Locate the cell with the specified text and output its [x, y] center coordinate. 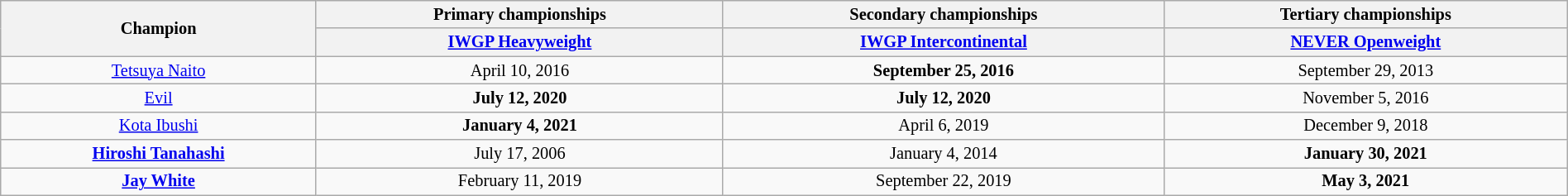
January 30, 2021 [1365, 154]
Jay White [159, 181]
July 17, 2006 [519, 154]
September 25, 2016 [943, 70]
April 10, 2016 [519, 70]
February 11, 2019 [519, 181]
November 5, 2016 [1365, 98]
Hiroshi Tanahashi [159, 154]
Tetsuya Naito [159, 70]
Tertiary championships [1365, 14]
May 3, 2021 [1365, 181]
December 9, 2018 [1365, 126]
Champion [159, 28]
NEVER Openweight [1365, 42]
January 4, 2014 [943, 154]
Kota Ibushi [159, 126]
Secondary championships [943, 14]
September 29, 2013 [1365, 70]
IWGP Heavyweight [519, 42]
Evil [159, 98]
IWGP Intercontinental [943, 42]
Primary championships [519, 14]
September 22, 2019 [943, 181]
January 4, 2021 [519, 126]
April 6, 2019 [943, 126]
